Pinpoint the cell where the given text exists, returning its [x, y] midpoint coordinate. 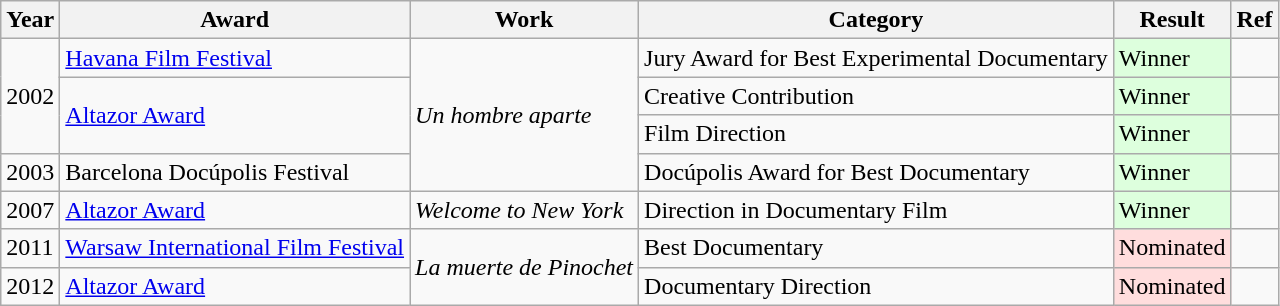
Award [235, 20]
Film Direction [876, 134]
Work [524, 20]
2003 [30, 172]
Docúpolis Award for Best Documentary [876, 172]
Year [30, 20]
La muerte de Pinochet [524, 267]
Creative Contribution [876, 96]
Jury Award for Best Experimental Documentary [876, 58]
Best Documentary [876, 248]
Ref [1254, 20]
Category [876, 20]
Barcelona Docúpolis Festival [235, 172]
Havana Film Festival [235, 58]
Result [1172, 20]
Warsaw International Film Festival [235, 248]
Welcome to New York [524, 210]
Documentary Direction [876, 286]
2002 [30, 96]
2007 [30, 210]
Un hombre aparte [524, 115]
2011 [30, 248]
Direction in Documentary Film [876, 210]
2012 [30, 286]
